From the cell containing the given text, extract its center point as [x, y] coordinate. 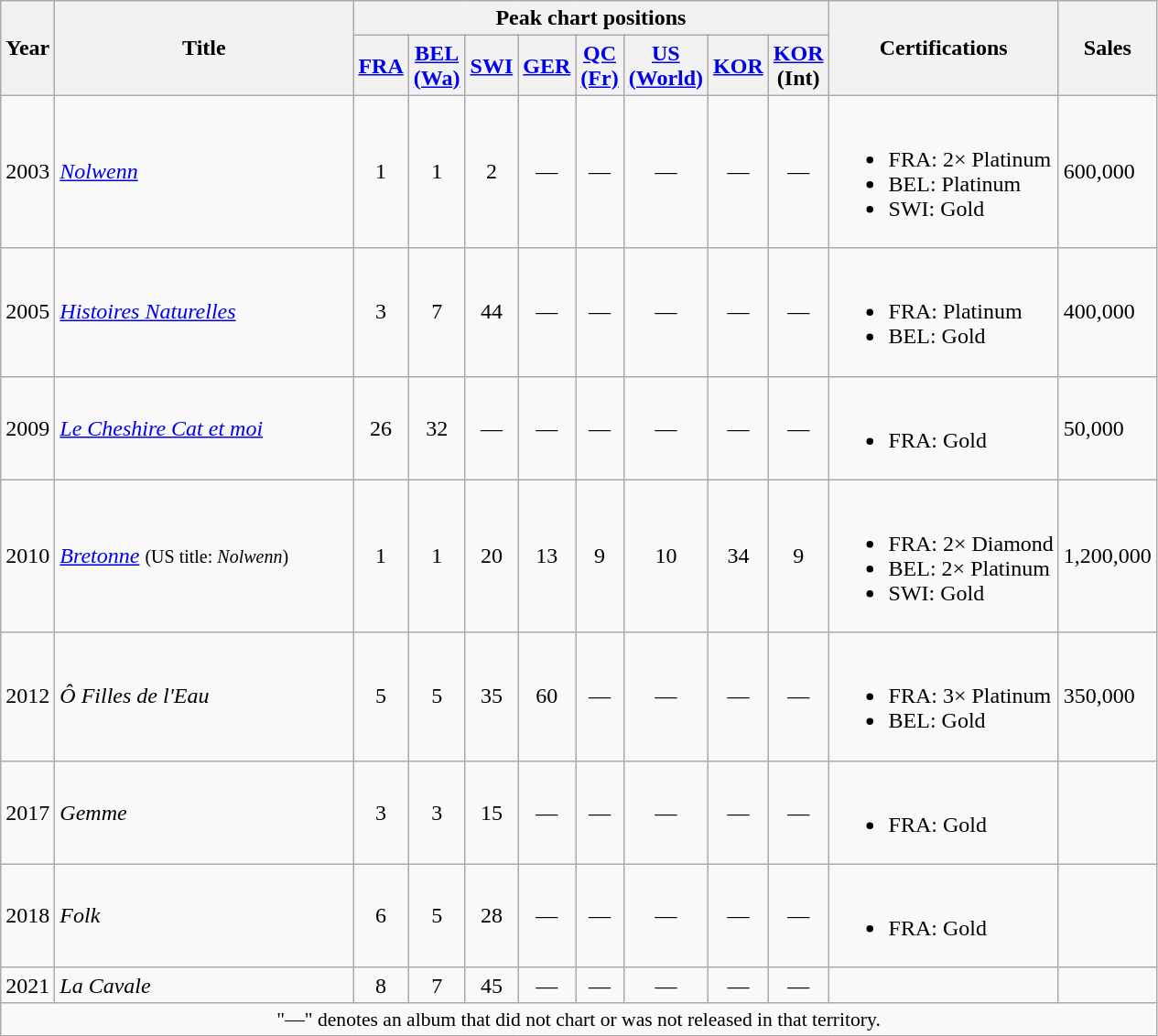
Bretonne (US title: Nolwenn) [204, 556]
SWI [492, 66]
32 [437, 428]
400,000 [1108, 312]
6 [381, 915]
Histoires Naturelles [204, 312]
Peak chart positions [591, 18]
FRA: PlatinumBEL: Gold [943, 312]
"—" denotes an album that did not chart or was not released in that territory. [579, 1019]
26 [381, 428]
2010 [27, 556]
2012 [27, 696]
600,000 [1108, 172]
BEL (Wa) [437, 66]
US (World) [666, 66]
Year [27, 48]
35 [492, 696]
KOR (Int) [798, 66]
Gemme [204, 813]
44 [492, 312]
60 [547, 696]
GER [547, 66]
KOR [739, 66]
8 [381, 985]
FRA: 3× PlatinumBEL: Gold [943, 696]
15 [492, 813]
2003 [27, 172]
Certifications [943, 48]
2009 [27, 428]
FRA: 2× PlatinumBEL: Platinum SWI: Gold [943, 172]
34 [739, 556]
45 [492, 985]
Sales [1108, 48]
2 [492, 172]
Le Cheshire Cat et moi [204, 428]
2021 [27, 985]
Title [204, 48]
1,200,000 [1108, 556]
2005 [27, 312]
Nolwenn [204, 172]
Folk [204, 915]
28 [492, 915]
QC (Fr) [600, 66]
2017 [27, 813]
10 [666, 556]
La Cavale [204, 985]
FRA: 2× DiamondBEL: 2× Platinum SWI: Gold [943, 556]
350,000 [1108, 696]
50,000 [1108, 428]
Ô Filles de l'Eau [204, 696]
13 [547, 556]
20 [492, 556]
2018 [27, 915]
FRA [381, 66]
